Output the [X, Y] coordinate of the center of the cell containing the given text.  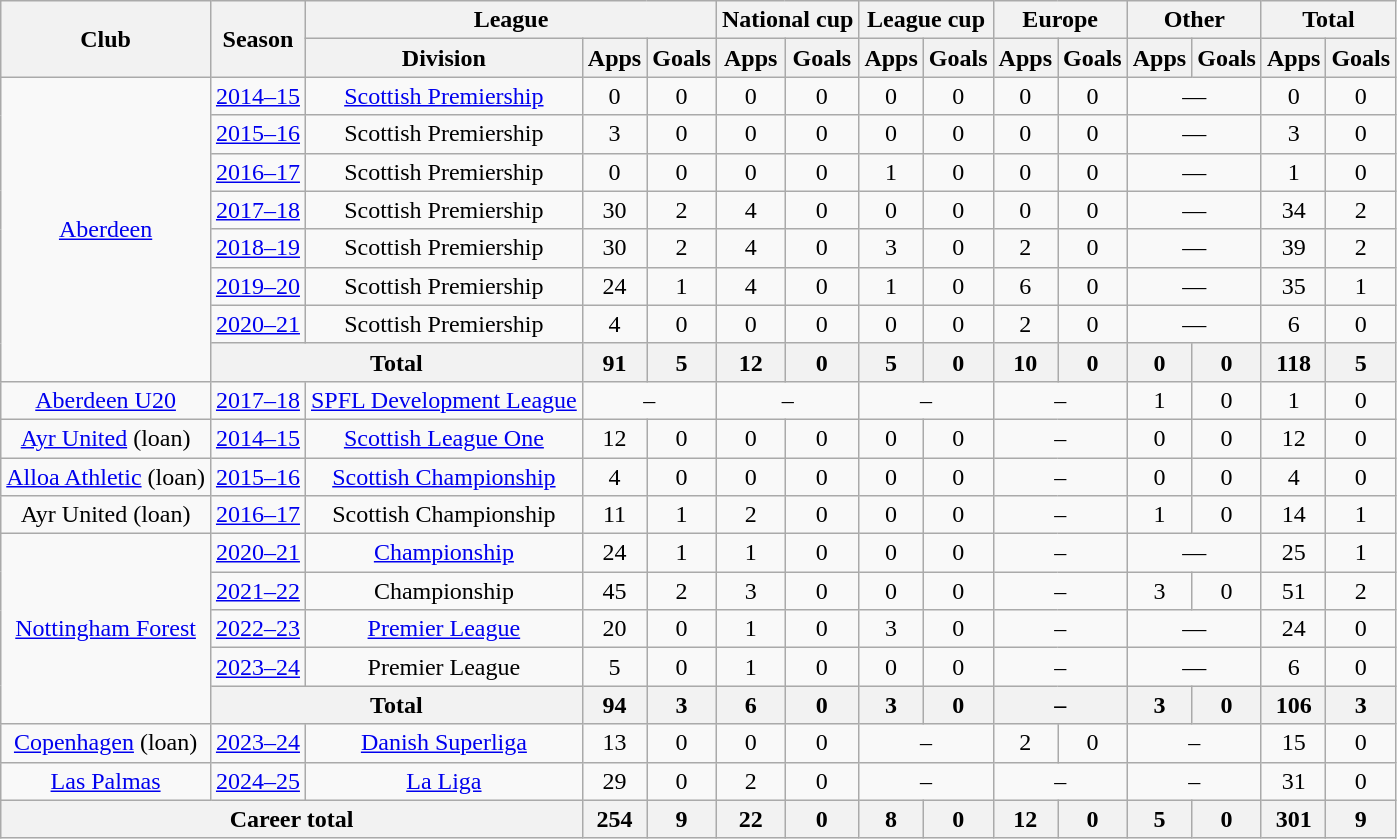
301 [1293, 819]
91 [614, 362]
13 [614, 743]
29 [614, 781]
Europe [1060, 20]
254 [614, 819]
106 [1293, 705]
2018–19 [258, 248]
SPFL Development League [444, 400]
Season [258, 39]
51 [1293, 591]
31 [1293, 781]
22 [750, 819]
45 [614, 591]
20 [614, 629]
2024–25 [258, 781]
118 [1293, 362]
34 [1293, 210]
Danish Superliga [444, 743]
Copenhagen (loan) [106, 743]
2022–23 [258, 629]
11 [614, 515]
39 [1293, 248]
94 [614, 705]
Club [106, 39]
25 [1293, 553]
Division [444, 58]
Aberdeen [106, 229]
2021–22 [258, 591]
Other [1194, 20]
La Liga [444, 781]
10 [1025, 362]
8 [891, 819]
Aberdeen U20 [106, 400]
Career total [292, 819]
14 [1293, 515]
Scottish League One [444, 438]
Nottingham Forest [106, 629]
15 [1293, 743]
35 [1293, 286]
League [510, 20]
Alloa Athletic (loan) [106, 477]
League cup [926, 20]
National cup [787, 20]
2019–20 [258, 286]
Las Palmas [106, 781]
